Pinpoint the cell where the given text exists, returning its (X, Y) midpoint coordinate. 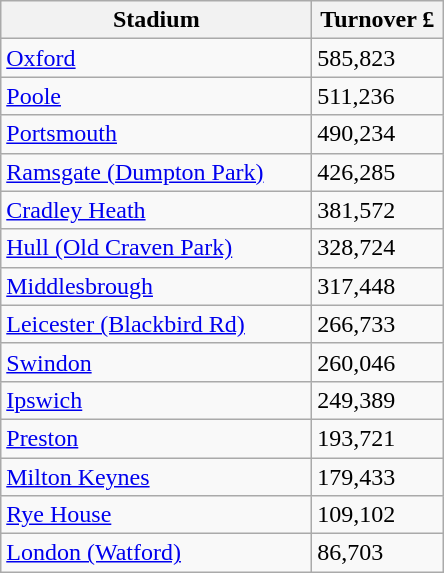
Rye House (156, 515)
London (Watford) (156, 553)
Preston (156, 438)
Hull (Old Craven Park) (156, 248)
109,102 (378, 515)
Leicester (Blackbird Rd) (156, 324)
Middlesbrough (156, 286)
Oxford (156, 58)
260,046 (378, 362)
193,721 (378, 438)
328,724 (378, 248)
585,823 (378, 58)
426,285 (378, 172)
Poole (156, 96)
249,389 (378, 400)
511,236 (378, 96)
Milton Keynes (156, 477)
Cradley Heath (156, 210)
266,733 (378, 324)
Stadium (156, 20)
Ipswich (156, 400)
Portsmouth (156, 134)
317,448 (378, 286)
Turnover £ (378, 20)
381,572 (378, 210)
Swindon (156, 362)
490,234 (378, 134)
Ramsgate (Dumpton Park) (156, 172)
86,703 (378, 553)
179,433 (378, 477)
